Provide the [x, y] coordinate of the cell's center where the given text is located.  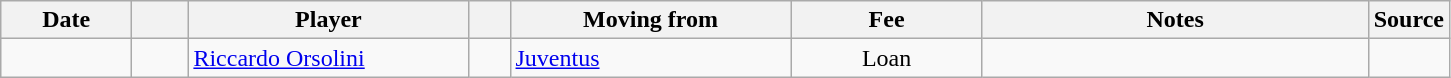
Date [66, 20]
Notes [1175, 20]
Source [1408, 20]
Juventus [650, 58]
Moving from [650, 20]
Loan [886, 58]
Player [328, 20]
Riccardo Orsolini [328, 58]
Fee [886, 20]
